Pinpoint the cell where the given text exists, returning its (x, y) midpoint coordinate. 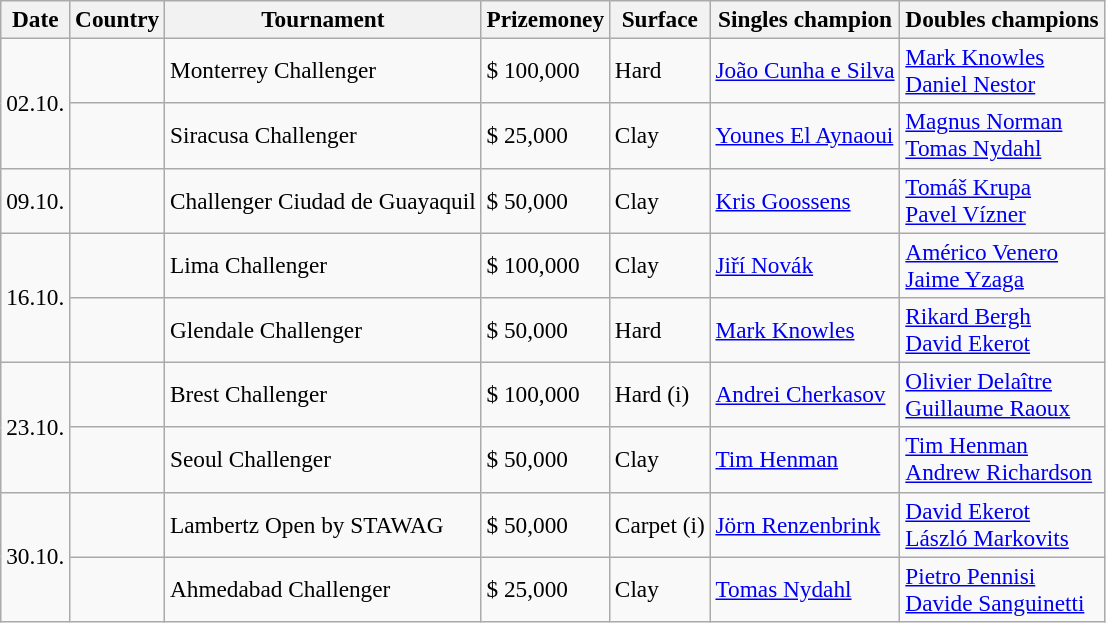
Glendale Challenger (323, 330)
Prizemoney (545, 19)
Surface (660, 19)
23.10. (36, 427)
Doubles champions (1002, 19)
Andrei Cherkasov (805, 394)
Siracusa Challenger (323, 136)
David Ekerot László Markovits (1002, 524)
Rikard Bergh David Ekerot (1002, 330)
Date (36, 19)
Carpet (i) (660, 524)
Tournament (323, 19)
Olivier Delaître Guillaume Raoux (1002, 394)
Tomas Nydahl (805, 588)
Challenger Ciudad de Guayaquil (323, 200)
Country (118, 19)
Pietro Pennisi Davide Sanguinetti (1002, 588)
Mark Knowles Daniel Nestor (1002, 70)
Kris Goossens (805, 200)
Magnus Norman Tomas Nydahl (1002, 136)
Lambertz Open by STAWAG (323, 524)
Lima Challenger (323, 264)
Jiří Novák (805, 264)
Singles champion (805, 19)
Brest Challenger (323, 394)
Tim Henman Andrew Richardson (1002, 460)
Ahmedabad Challenger (323, 588)
Tim Henman (805, 460)
Monterrey Challenger (323, 70)
Seoul Challenger (323, 460)
João Cunha e Silva (805, 70)
09.10. (36, 200)
16.10. (36, 297)
02.10. (36, 103)
Mark Knowles (805, 330)
Tomáš Krupa Pavel Vízner (1002, 200)
Younes El Aynaoui (805, 136)
Jörn Renzenbrink (805, 524)
Américo Venero Jaime Yzaga (1002, 264)
30.10. (36, 557)
Hard (i) (660, 394)
